Find where the given text appears and provide that cell's center as (X, Y) coordinate. 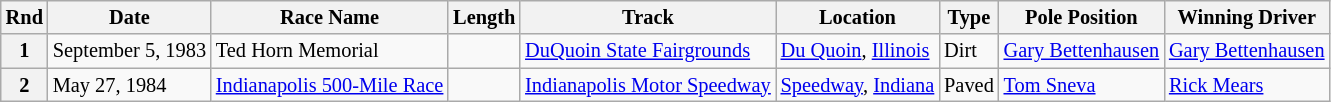
Speedway, Indiana (858, 85)
Paved (969, 85)
2 (24, 85)
Indianapolis 500-Mile Race (330, 85)
Dirt (969, 51)
Du Quoin, Illinois (858, 51)
Location (858, 17)
Ted Horn Memorial (330, 51)
May 27, 1984 (130, 85)
Track (648, 17)
DuQuoin State Fairgrounds (648, 51)
Length (484, 17)
September 5, 1983 (130, 51)
Winning Driver (1246, 17)
Indianapolis Motor Speedway (648, 85)
Type (969, 17)
Tom Sneva (1082, 85)
Date (130, 17)
Rick Mears (1246, 85)
Pole Position (1082, 17)
Rnd (24, 17)
1 (24, 51)
Race Name (330, 17)
